Scan for the cell matching the given text and deliver its (X, Y) coordinate at center. 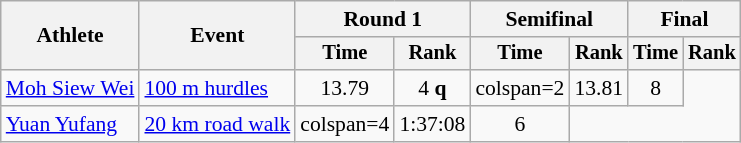
colspan=2 (520, 88)
Event (217, 36)
20 km road walk (217, 124)
1:37:08 (432, 124)
100 m hurdles (217, 88)
Athlete (70, 36)
4 q (432, 88)
Semifinal (549, 19)
6 (520, 124)
8 (656, 88)
Final (684, 19)
colspan=4 (344, 124)
Yuan Yufang (70, 124)
Round 1 (382, 19)
Moh Siew Wei (70, 88)
13.79 (344, 88)
13.81 (598, 88)
